Return the (X, Y) coordinate for the center point of the cell that contains the specified text.  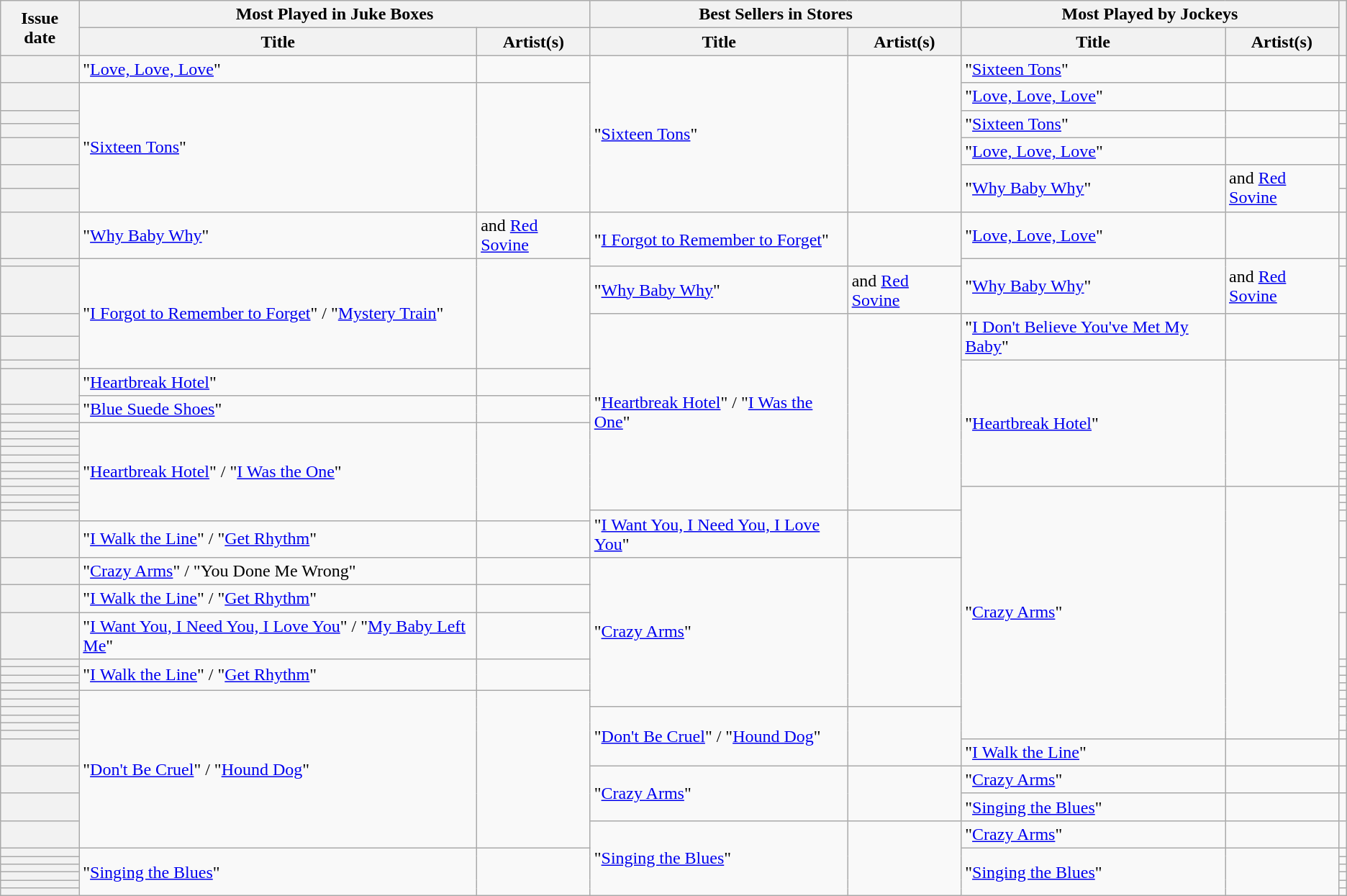
"I Want You, I Need You, I Love You" (719, 534)
"I Walk the Line" (1094, 752)
"Blue Suede Shoes" (278, 409)
Most Played in Juke Boxes (335, 14)
"I Forgot to Remember to Forget" / "Mystery Train" (278, 313)
"I Forgot to Remember to Forget" (719, 239)
Best Sellers in Stores (776, 14)
"Crazy Arms" / "You Done Me Wrong" (278, 571)
Issue date (40, 28)
"I Don't Believe You've Met My Baby" (1094, 337)
"I Want You, I Need You, I Love You" / "My Baby Left Me" (278, 635)
Most Played by Jockeys (1150, 14)
